Extract the [X, Y] coordinate from the center of the cell holding the provided text.  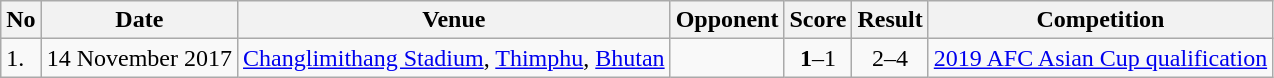
Changlimithang Stadium, Thimphu, Bhutan [454, 58]
Date [139, 20]
14 November 2017 [139, 58]
Venue [454, 20]
Score [818, 20]
Opponent [727, 20]
No [21, 20]
2019 AFC Asian Cup qualification [1100, 58]
Competition [1100, 20]
1–1 [818, 58]
2–4 [890, 58]
1. [21, 58]
Result [890, 20]
